Output the (X, Y) coordinate of the center of the cell containing the given text.  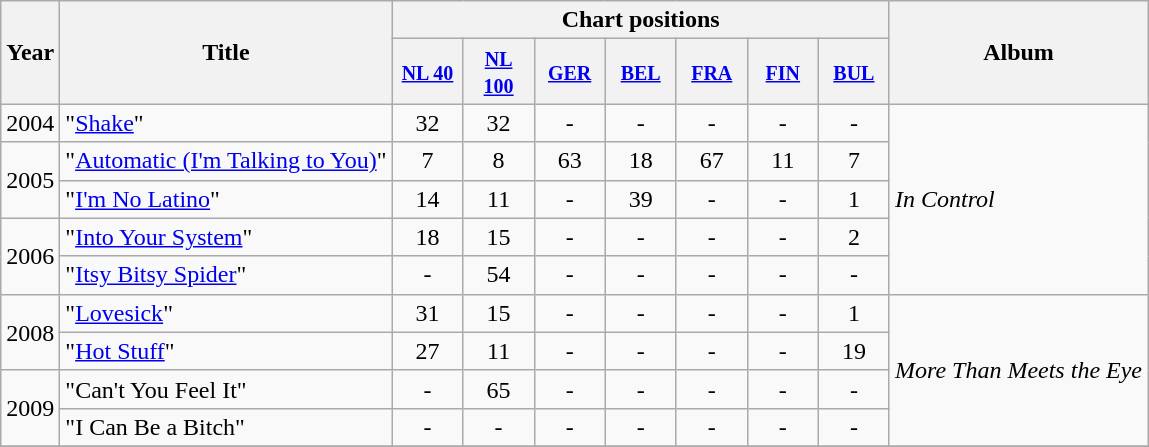
"Hot Stuff" (226, 351)
"Lovesick" (226, 313)
2004 (30, 123)
In Control (1018, 199)
NL 40 (428, 72)
"Shake" (226, 123)
63 (570, 161)
"Into Your System" (226, 237)
Album (1018, 52)
19 (854, 351)
2 (854, 237)
"I'm No Latino" (226, 199)
BEL (640, 72)
54 (498, 275)
Chart positions (640, 20)
FIN (782, 72)
2008 (30, 332)
67 (712, 161)
2006 (30, 256)
"Automatic (I'm Talking to You)" (226, 161)
Title (226, 52)
"Can't You Feel It" (226, 389)
8 (498, 161)
"Itsy Bitsy Spider" (226, 275)
GER (570, 72)
31 (428, 313)
65 (498, 389)
BUL (854, 72)
More Than Meets the Eye (1018, 370)
27 (428, 351)
14 (428, 199)
2005 (30, 180)
2009 (30, 408)
Year (30, 52)
NL 100 (498, 72)
FRA (712, 72)
39 (640, 199)
"I Can Be a Bitch" (226, 427)
